Identify which cell holds the provided text, then report its (X, Y) central coordinate. 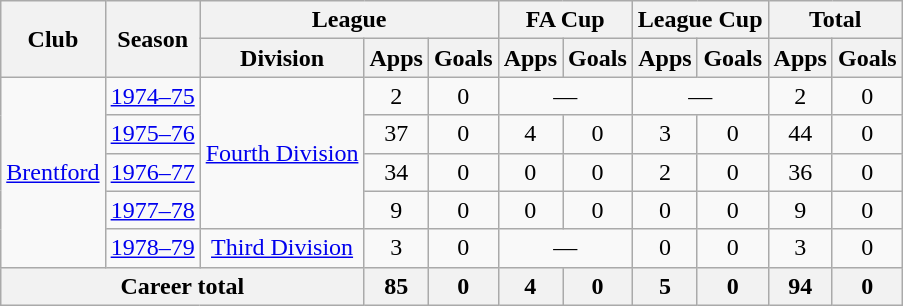
44 (800, 134)
1978–79 (152, 248)
1975–76 (152, 134)
Brentford (53, 172)
Fourth Division (282, 153)
Third Division (282, 248)
1977–78 (152, 210)
FA Cup (565, 20)
1976–77 (152, 172)
Career total (182, 286)
1974–75 (152, 96)
5 (664, 286)
League Cup (700, 20)
36 (800, 172)
34 (396, 172)
Total (835, 20)
Club (53, 39)
Division (282, 58)
Season (152, 39)
League (349, 20)
85 (396, 286)
37 (396, 134)
94 (800, 286)
